Locate the cell with the specified text and output its (X, Y) center coordinate. 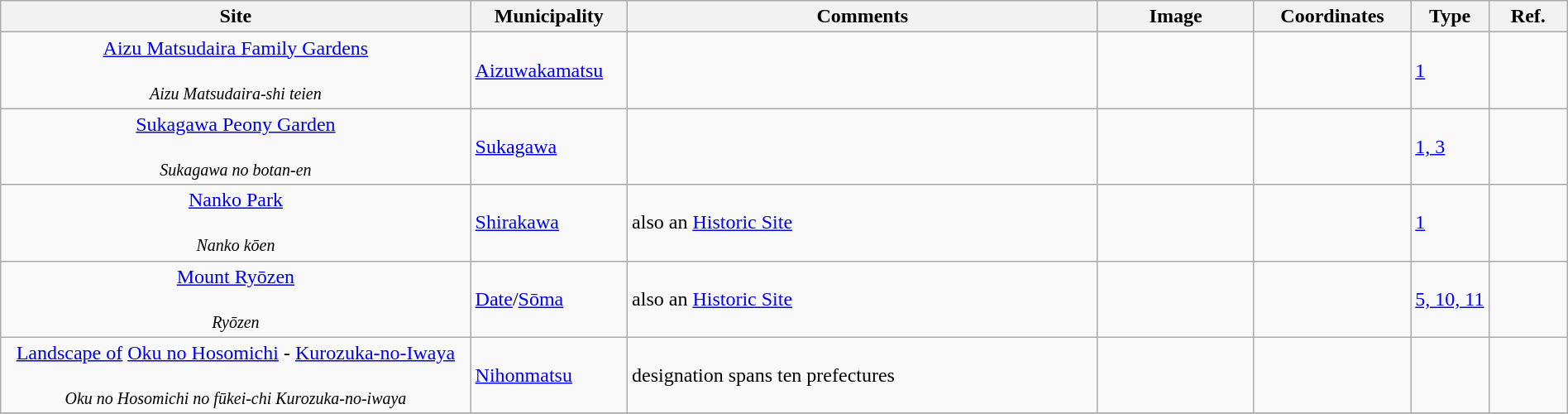
Aizuwakamatsu (549, 70)
Municipality (549, 17)
Mount RyōzenRyōzen (236, 299)
Type (1451, 17)
Site (236, 17)
Ref. (1528, 17)
designation spans ten prefectures (863, 375)
Sukagawa (549, 147)
Image (1176, 17)
Aizu Matsudaira Family GardensAizu Matsudaira-shi teien (236, 70)
Sukagawa Peony GardenSukagawa no botan-en (236, 147)
Coordinates (1331, 17)
Landscape of Oku no Hosomichi - Kurozuka-no-IwayaOku no Hosomichi no fūkei-chi Kurozuka-no-iwaya (236, 375)
Nanko ParkNanko kōen (236, 223)
Date/Sōma (549, 299)
1, 3 (1451, 147)
Comments (863, 17)
5, 10, 11 (1451, 299)
Nihonmatsu (549, 375)
Shirakawa (549, 223)
